Return the (X, Y) coordinate for the center point of the cell that contains the specified text.  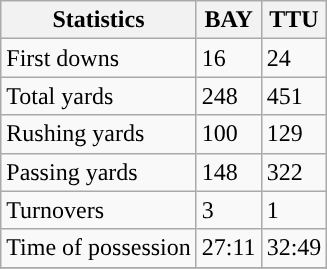
27:11 (228, 248)
16 (228, 58)
32:49 (294, 248)
1 (294, 210)
3 (228, 210)
TTU (294, 20)
Turnovers (99, 210)
322 (294, 172)
248 (228, 96)
Passing yards (99, 172)
100 (228, 134)
24 (294, 58)
Rushing yards (99, 134)
148 (228, 172)
451 (294, 96)
First downs (99, 58)
Statistics (99, 20)
Time of possession (99, 248)
129 (294, 134)
Total yards (99, 96)
BAY (228, 20)
